Identify which cell holds the provided text, then report its [X, Y] central coordinate. 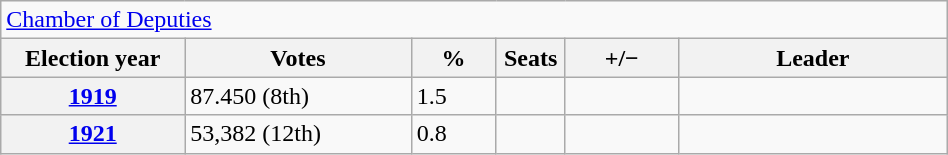
1919 [93, 96]
1.5 [454, 96]
Leader [812, 58]
% [454, 58]
87.450 (8th) [298, 96]
+/− [622, 58]
53,382 (12th) [298, 134]
0.8 [454, 134]
1921 [93, 134]
Seats [530, 58]
Chamber of Deputies [474, 20]
Election year [93, 58]
Votes [298, 58]
